Extract the [X, Y] coordinate from the center of the cell holding the provided text.  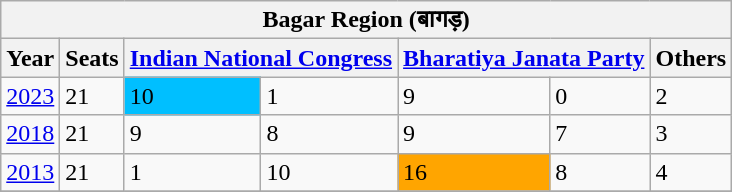
2 [691, 96]
Bharatiya Janata Party [524, 58]
2023 [30, 96]
Bagar Region (बागड़) [366, 20]
7 [600, 134]
2018 [30, 134]
Year [30, 58]
4 [691, 172]
16 [474, 172]
Others [691, 58]
3 [691, 134]
Seats [92, 58]
0 [600, 96]
Indian National Congress [260, 58]
2013 [30, 172]
